Find where the given text appears and provide that cell's center as (X, Y) coordinate. 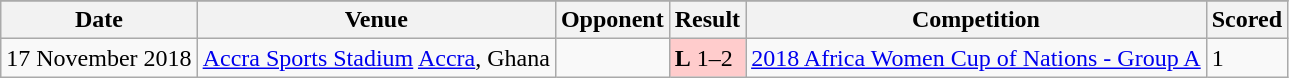
2018 Africa Women Cup of Nations - Group A (976, 58)
L 1–2 (707, 58)
Opponent (612, 20)
Accra Sports Stadium Accra, Ghana (376, 58)
Competition (976, 20)
Result (707, 20)
1 (1246, 58)
17 November 2018 (99, 58)
Date (99, 20)
Scored (1246, 20)
Venue (376, 20)
